Detect which cell encompasses the target text, then output its (X, Y) center coordinate. 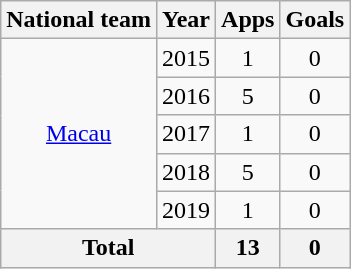
Apps (248, 20)
2018 (186, 172)
National team (79, 20)
Total (108, 248)
2017 (186, 134)
Year (186, 20)
Goals (315, 20)
2015 (186, 58)
13 (248, 248)
2016 (186, 96)
Macau (79, 134)
2019 (186, 210)
